Determine the (X, Y) coordinate at the center of the cell enclosing the given text.  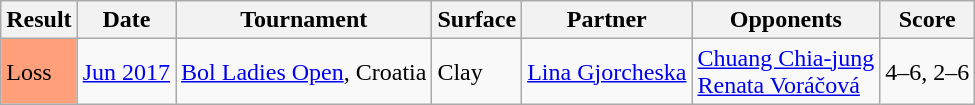
Partner (607, 20)
Opponents (786, 20)
Date (126, 20)
Chuang Chia-jung Renata Voráčová (786, 72)
Loss (39, 72)
Tournament (304, 20)
Jun 2017 (126, 72)
Surface (477, 20)
Score (928, 20)
Result (39, 20)
Clay (477, 72)
Bol Ladies Open, Croatia (304, 72)
Lina Gjorcheska (607, 72)
4–6, 2–6 (928, 72)
